Pinpoint the cell where the given text exists, returning its [x, y] midpoint coordinate. 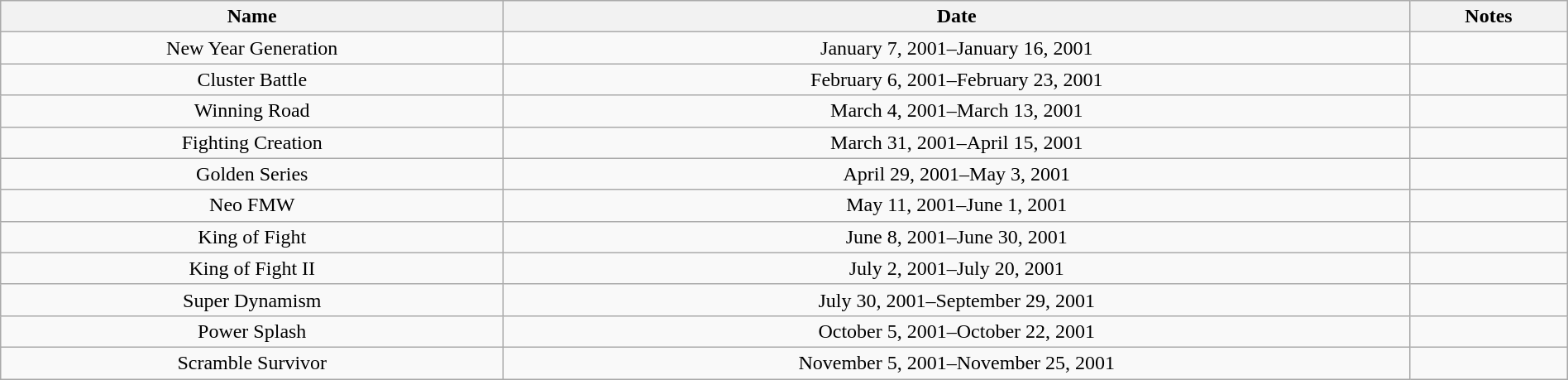
May 11, 2001–June 1, 2001 [957, 205]
New Year Generation [252, 48]
July 30, 2001–September 29, 2001 [957, 300]
Name [252, 17]
Power Splash [252, 331]
Super Dynamism [252, 300]
June 8, 2001–June 30, 2001 [957, 237]
Neo FMW [252, 205]
Golden Series [252, 174]
January 7, 2001–January 16, 2001 [957, 48]
Winning Road [252, 111]
King of Fight II [252, 268]
Notes [1489, 17]
March 31, 2001–April 15, 2001 [957, 142]
October 5, 2001–October 22, 2001 [957, 331]
King of Fight [252, 237]
July 2, 2001–July 20, 2001 [957, 268]
April 29, 2001–May 3, 2001 [957, 174]
March 4, 2001–March 13, 2001 [957, 111]
Date [957, 17]
Fighting Creation [252, 142]
Scramble Survivor [252, 363]
November 5, 2001–November 25, 2001 [957, 363]
February 6, 2001–February 23, 2001 [957, 79]
Cluster Battle [252, 79]
